Pinpoint the cell where the given text exists, returning its (x, y) midpoint coordinate. 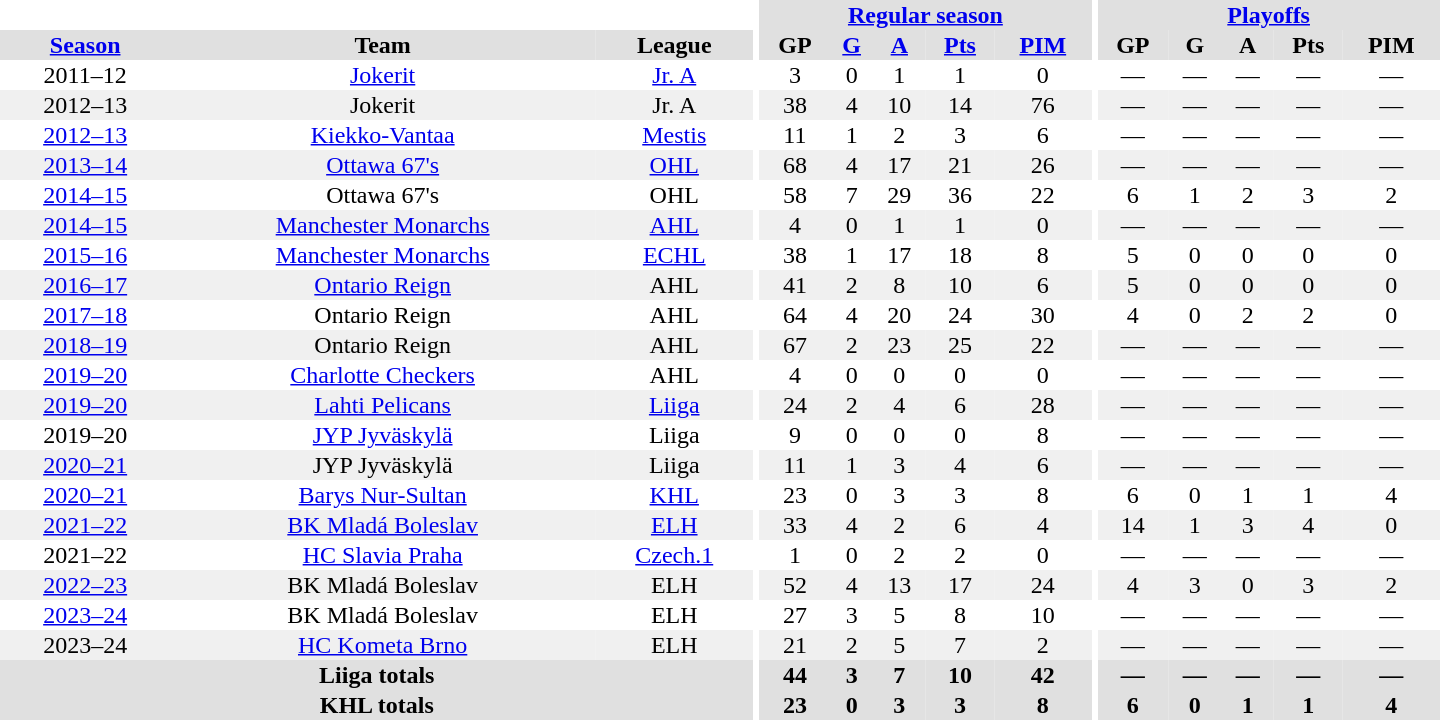
Barys Nur-Sultan (382, 495)
Lahti Pelicans (382, 405)
52 (794, 585)
42 (1042, 675)
Liiga totals (376, 675)
29 (900, 195)
76 (1042, 105)
Czech.1 (674, 555)
2016–17 (85, 285)
44 (794, 675)
9 (794, 435)
Team (382, 45)
2011–12 (85, 75)
64 (794, 315)
67 (794, 345)
Mestis (674, 135)
2022–23 (85, 585)
25 (960, 345)
13 (900, 585)
ECHL (674, 255)
20 (900, 315)
30 (1042, 315)
KHL totals (376, 705)
Season (85, 45)
HC Slavia Praha (382, 555)
Kiekko-Vantaa (382, 135)
18 (960, 255)
Playoffs (1268, 15)
KHL (674, 495)
League (674, 45)
Charlotte Checkers (382, 375)
33 (794, 525)
26 (1042, 165)
HC Kometa Brno (382, 645)
28 (1042, 405)
36 (960, 195)
2017–18 (85, 315)
68 (794, 165)
2018–19 (85, 345)
41 (794, 285)
2013–14 (85, 165)
Regular season (925, 15)
27 (794, 615)
58 (794, 195)
2015–16 (85, 255)
